Scan for the cell matching the given text and deliver its [x, y] coordinate at center. 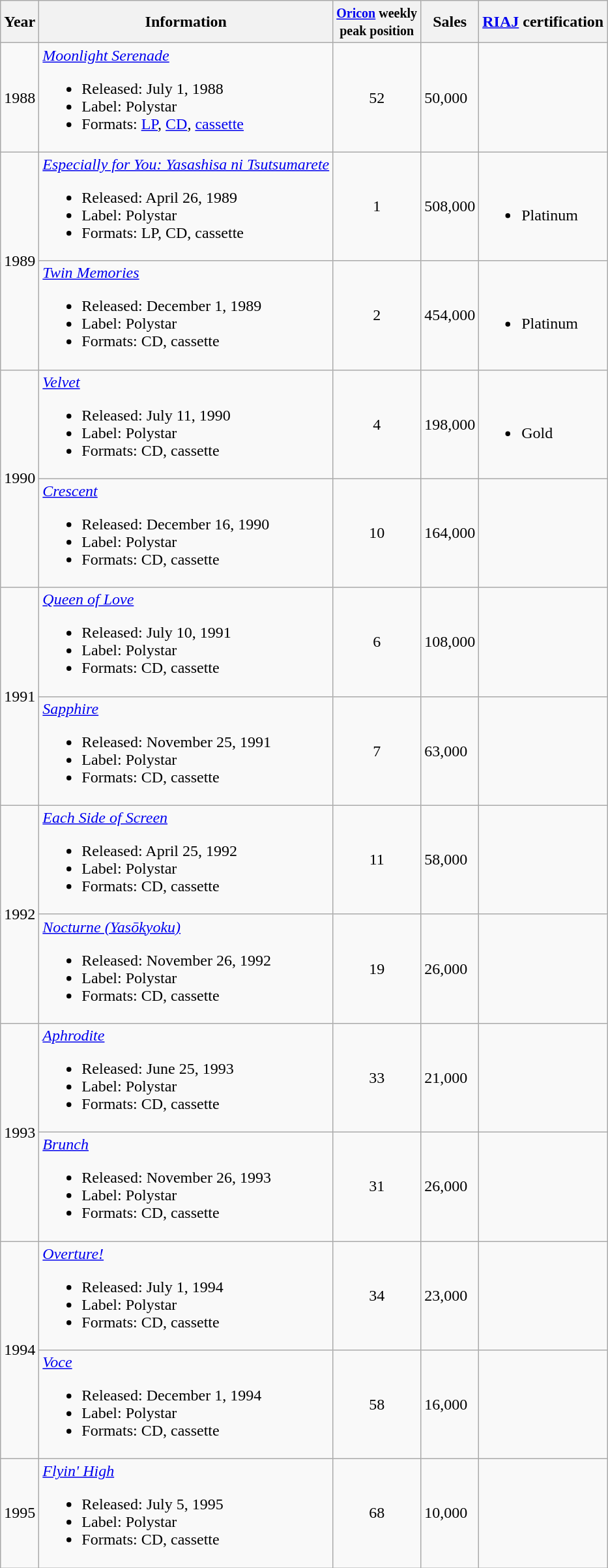
VelvetReleased: July 11, 1990Label: PolystarFormats: CD, cassette [186, 424]
Nocturne (Yasōkyoku)Released: November 26, 1992Label: PolystarFormats: CD, cassette [186, 969]
454,000 [450, 316]
50,000 [450, 98]
1 [377, 206]
164,000 [450, 533]
1988 [20, 98]
4 [377, 424]
19 [377, 969]
7 [377, 751]
63,000 [450, 751]
198,000 [450, 424]
10 [377, 533]
1994 [20, 1350]
6 [377, 642]
1992 [20, 914]
23,000 [450, 1296]
Information [186, 22]
Gold [543, 424]
33 [377, 1077]
Year [20, 22]
34 [377, 1296]
Oricon weeklypeak position [377, 22]
Especially for You: Yasashisa ni TsutsumareteReleased: April 26, 1989Label: PolystarFormats: LP, CD, cassette [186, 206]
Sales [450, 22]
SapphireReleased: November 25, 1991Label: PolystarFormats: CD, cassette [186, 751]
1995 [20, 1514]
58,000 [450, 859]
Moonlight SerenadeReleased: July 1, 1988Label: PolystarFormats: LP, CD, cassette [186, 98]
Twin MemoriesReleased: December 1, 1989Label: PolystarFormats: CD, cassette [186, 316]
Each Side of ScreenReleased: April 25, 1992Label: PolystarFormats: CD, cassette [186, 859]
68 [377, 1514]
2 [377, 316]
1989 [20, 261]
31 [377, 1187]
508,000 [450, 206]
108,000 [450, 642]
Flyin' HighReleased: July 5, 1995Label: PolystarFormats: CD, cassette [186, 1514]
Overture!Released: July 1, 1994Label: PolystarFormats: CD, cassette [186, 1296]
11 [377, 859]
1990 [20, 479]
16,000 [450, 1404]
AphroditeReleased: June 25, 1993Label: PolystarFormats: CD, cassette [186, 1077]
1991 [20, 696]
52 [377, 98]
CrescentReleased: December 16, 1990Label: PolystarFormats: CD, cassette [186, 533]
1993 [20, 1132]
21,000 [450, 1077]
RIAJ certification [543, 22]
VoceReleased: December 1, 1994Label: PolystarFormats: CD, cassette [186, 1404]
10,000 [450, 1514]
Queen of LoveReleased: July 10, 1991Label: PolystarFormats: CD, cassette [186, 642]
58 [377, 1404]
BrunchReleased: November 26, 1993Label: PolystarFormats: CD, cassette [186, 1187]
